Capture the cell that displays the provided text and extract its (x, y) central coordinate. 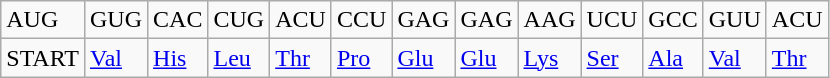
Ser (612, 58)
AUG (43, 20)
GUG (116, 20)
Leu (239, 58)
Lys (550, 58)
CUG (239, 20)
Ala (673, 58)
AAG (550, 20)
GCC (673, 20)
His (178, 58)
CCU (361, 20)
CAC (178, 20)
START (43, 58)
Pro (361, 58)
GUU (734, 20)
UCU (612, 20)
